Pinpoint the cell where the given text exists, returning its (x, y) midpoint coordinate. 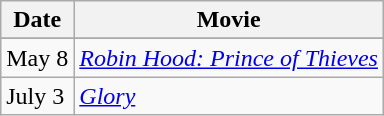
May 8 (38, 58)
Robin Hood: Prince of Thieves (229, 58)
Glory (229, 96)
Movie (229, 20)
July 3 (38, 96)
Date (38, 20)
